Pinpoint the cell where the given text exists, returning its [X, Y] midpoint coordinate. 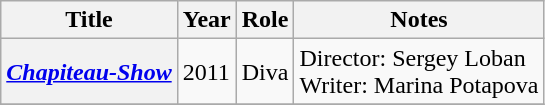
Director: Sergey LobanWriter: Marina Potapova [419, 72]
Notes [419, 20]
Year [206, 20]
Title [89, 20]
2011 [206, 72]
Diva [265, 72]
Chapiteau-Show [89, 72]
Role [265, 20]
